Find where the given text appears and provide that cell's center as [X, Y] coordinate. 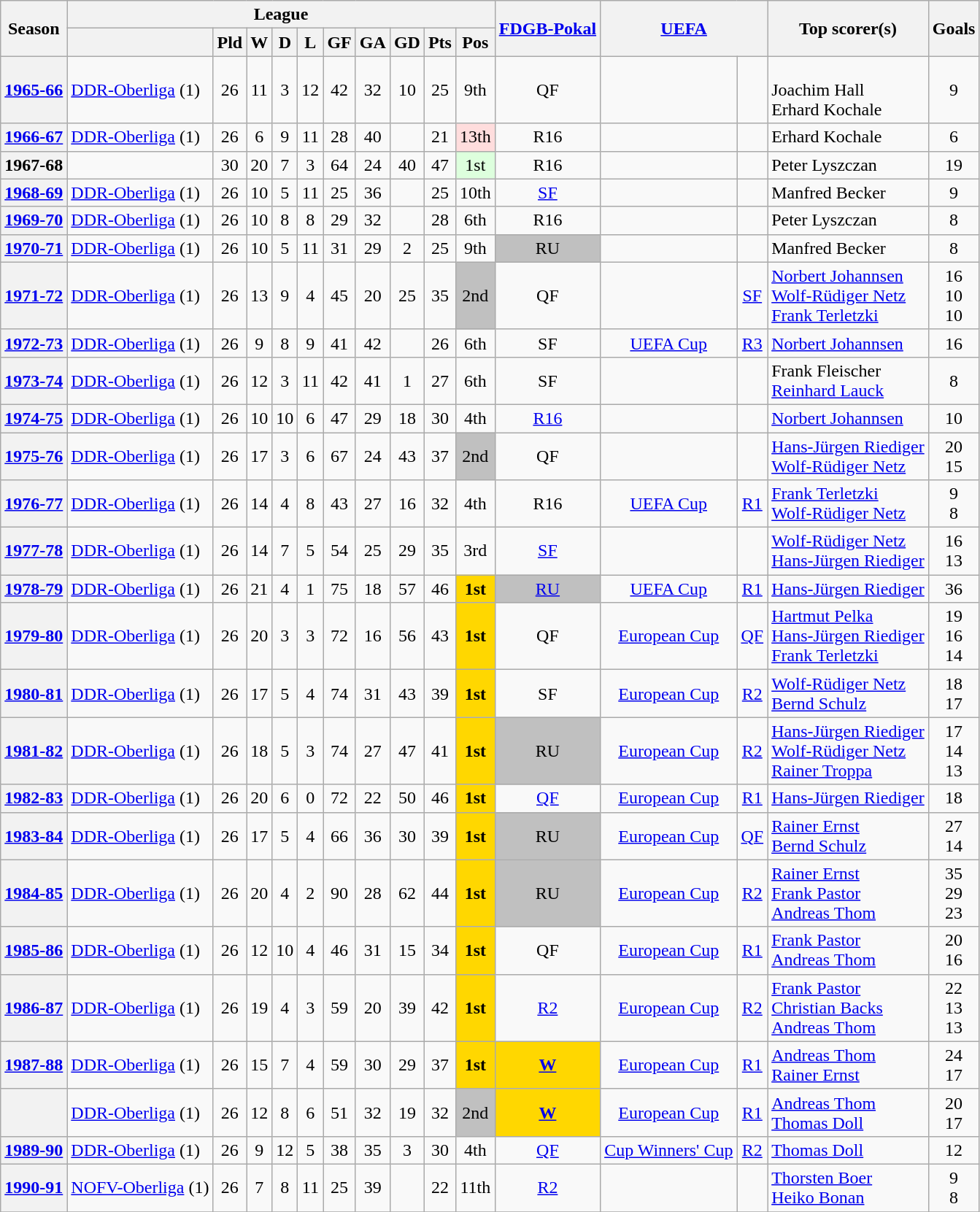
1981-82 [34, 751]
GA [372, 42]
1973-74 [34, 381]
13 [260, 296]
GF [339, 42]
Wolf-Rüdiger Netz Hans-Jürgen Riediger [848, 552]
FDGB-Pokal [547, 28]
Thomas Doll [848, 1150]
50 [407, 798]
1983-84 [34, 836]
Thorsten Boer Heiko Bonan [848, 1188]
1967-68 [34, 165]
1969-70 [34, 220]
2016 [954, 950]
Norbert Johannsen Wolf-Rüdiger Netz Frank Terletzki [848, 296]
51 [339, 1112]
62 [407, 893]
161010 [954, 296]
1971-72 [34, 296]
1979-80 [34, 636]
Pld [230, 42]
171413 [954, 751]
75 [339, 589]
League [281, 15]
GD [407, 42]
38 [339, 1150]
64 [339, 165]
352923 [954, 893]
1982-83 [34, 798]
Season [34, 28]
0 [311, 798]
67 [339, 455]
1980-81 [34, 693]
44 [439, 893]
Rainer Ernst Frank Pastor Andreas Thom [848, 893]
Joachim Hall Erhard Kochale [848, 90]
1978-79 [34, 589]
Andreas Thom Rainer Ernst [848, 1065]
1977-78 [34, 552]
45 [339, 296]
90 [339, 893]
Wolf-Rüdiger Netz Bernd Schulz [848, 693]
1984-85 [34, 893]
191614 [954, 636]
56 [407, 636]
34 [439, 950]
54 [339, 552]
10th [475, 193]
1817 [954, 693]
UEFA [684, 28]
Rainer Ernst Bernd Schulz [848, 836]
R3 [752, 343]
Frank Terletzki Wolf-Rüdiger Netz [848, 503]
Hans-Jürgen Riediger Wolf-Rüdiger Netz [848, 455]
1987-88 [34, 1065]
1970-71 [34, 248]
1613 [954, 552]
1986-87 [34, 1008]
NOFV-Oberliga (1) [140, 1188]
1985-86 [34, 950]
1966-67 [34, 137]
2015 [954, 455]
Hans-Jürgen Riediger Wolf-Rüdiger Netz Rainer Troppa [848, 751]
2417 [954, 1065]
Frank Pastor Andreas Thom [848, 950]
1989-90 [34, 1150]
Pos [475, 42]
L [311, 42]
2017 [954, 1112]
Hartmut Pelka Hans-Jürgen Riediger Frank Terletzki [848, 636]
1976-77 [34, 503]
Pts [439, 42]
11th [475, 1188]
Goals [954, 28]
Erhard Kochale [848, 137]
1975-76 [34, 455]
Cup Winners' Cup [668, 1150]
221313 [954, 1008]
57 [407, 589]
1968-69 [34, 193]
1974-75 [34, 418]
Andreas Thom Thomas Doll [848, 1112]
1972-73 [34, 343]
2714 [954, 836]
13th [475, 137]
1990-91 [34, 1188]
3rd [475, 552]
D [285, 42]
Frank Fleischer Reinhard Lauck [848, 381]
Top scorer(s) [848, 28]
66 [339, 836]
Frank Pastor Christian Backs Andreas Thom [848, 1008]
1965-66 [34, 90]
